Locate the cell with the specified text and output its [x, y] center coordinate. 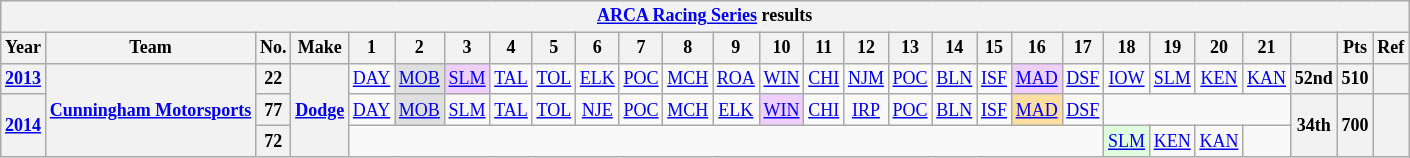
34th [1314, 125]
6 [597, 48]
Dodge [320, 110]
8 [688, 48]
IRP [866, 110]
No. [274, 48]
13 [910, 48]
22 [274, 78]
18 [1127, 48]
1 [371, 48]
4 [511, 48]
7 [641, 48]
ROA [736, 78]
19 [1172, 48]
Year [24, 48]
Team [150, 48]
ARCA Racing Series results [705, 16]
700 [1355, 125]
17 [1083, 48]
14 [954, 48]
NJE [597, 110]
11 [824, 48]
2014 [24, 125]
12 [866, 48]
10 [782, 48]
NJM [866, 78]
Pts [1355, 48]
77 [274, 110]
2 [420, 48]
510 [1355, 78]
Cunningham Motorsports [150, 110]
Ref [1391, 48]
IOW [1127, 78]
20 [1219, 48]
52nd [1314, 78]
15 [994, 48]
21 [1267, 48]
3 [467, 48]
Make [320, 48]
2013 [24, 78]
72 [274, 140]
9 [736, 48]
16 [1036, 48]
5 [554, 48]
